Determine the (X, Y) coordinate at the center of the cell enclosing the given text.  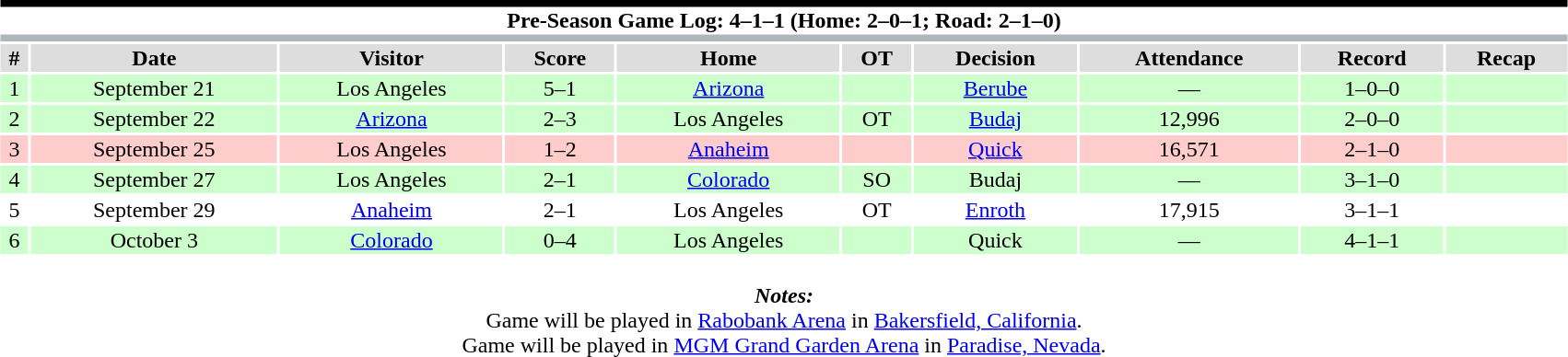
# (15, 58)
2 (15, 119)
5–1 (560, 88)
1–2 (560, 149)
2–0–0 (1373, 119)
16,571 (1189, 149)
0–4 (560, 240)
Pre-Season Game Log: 4–1–1 (Home: 2–0–1; Road: 2–1–0) (784, 20)
Record (1373, 58)
3 (15, 149)
2–3 (560, 119)
September 29 (154, 210)
3–1–1 (1373, 210)
12,996 (1189, 119)
Date (154, 58)
Berube (995, 88)
3–1–0 (1373, 179)
SO (876, 179)
Recap (1506, 58)
2–1–0 (1373, 149)
October 3 (154, 240)
4–1–1 (1373, 240)
Score (560, 58)
1 (15, 88)
September 25 (154, 149)
September 21 (154, 88)
Enroth (995, 210)
Home (729, 58)
Decision (995, 58)
17,915 (1189, 210)
September 22 (154, 119)
September 27 (154, 179)
5 (15, 210)
1–0–0 (1373, 88)
6 (15, 240)
Visitor (392, 58)
4 (15, 179)
Attendance (1189, 58)
